Find where the given text appears and provide that cell's center as (X, Y) coordinate. 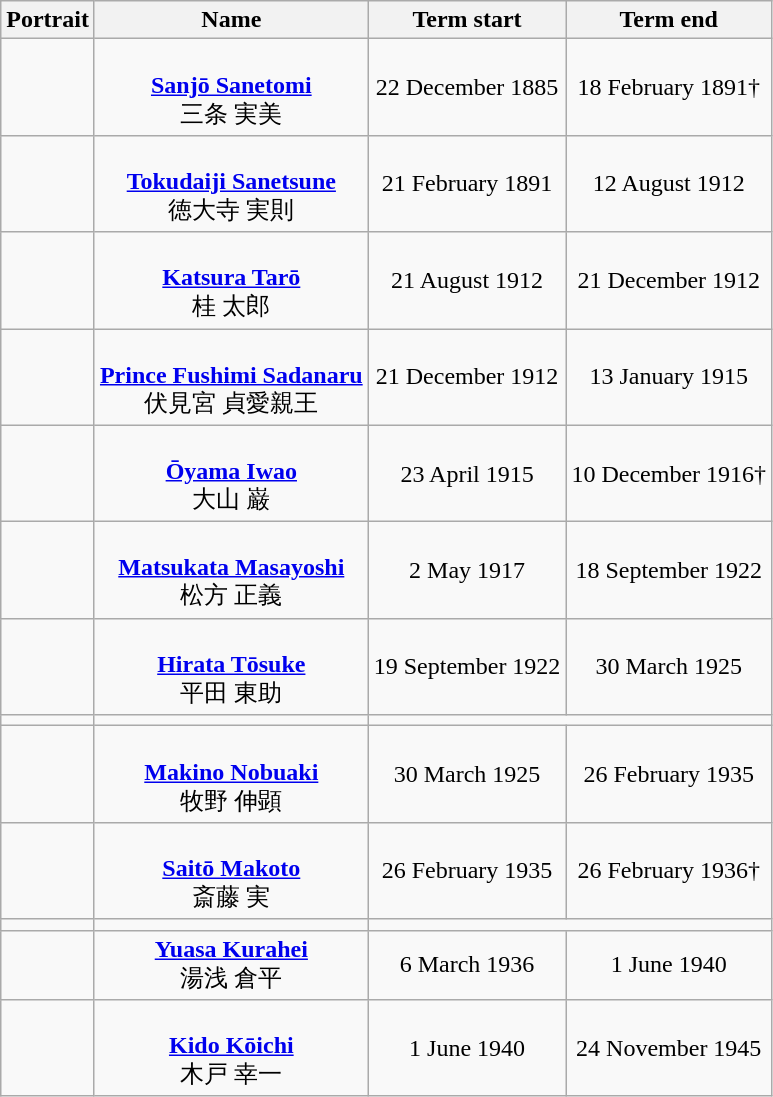
6 March 1936 (467, 965)
Kido Kōichi木戸 幸一 (231, 1048)
Saitō Makoto斎藤 実 (231, 870)
22 December 1885 (467, 88)
24 November 1945 (669, 1048)
Matsukata Masayoshi松方 正義 (231, 570)
13 January 1915 (669, 376)
23 April 1915 (467, 474)
18 September 1922 (669, 570)
Makino Nobuaki牧野 伸顕 (231, 774)
10 December 1916† (669, 474)
12 August 1912 (669, 184)
21 February 1891 (467, 184)
Prince Fushimi Sadanaru伏見宮 貞愛親王 (231, 376)
Katsura Tarō桂 太郎 (231, 280)
26 February 1936† (669, 870)
Tokudaiji Sanetsune徳大寺 実則 (231, 184)
Hirata Tōsuke平田 東助 (231, 666)
Term start (467, 20)
2 May 1917 (467, 570)
21 August 1912 (467, 280)
Term end (669, 20)
Sanjō Sanetomi三条 実美 (231, 88)
19 September 1922 (467, 666)
Ōyama Iwao大山 巌 (231, 474)
18 February 1891† (669, 88)
Portrait (48, 20)
Yuasa Kurahei湯浅 倉平 (231, 965)
Name (231, 20)
